Identify which cell holds the provided text, then report its [x, y] central coordinate. 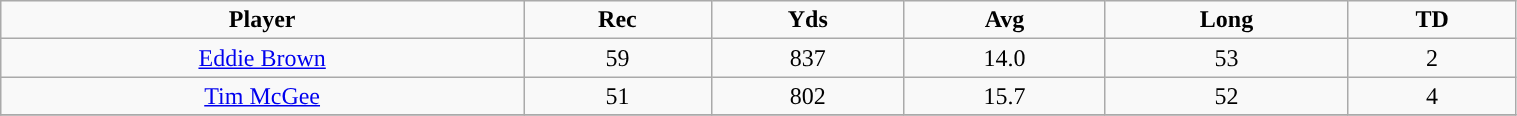
Rec [618, 20]
Eddie Brown [262, 58]
802 [808, 96]
53 [1226, 58]
Tim McGee [262, 96]
2 [1432, 58]
Yds [808, 20]
Player [262, 20]
51 [618, 96]
TD [1432, 20]
Long [1226, 20]
837 [808, 58]
59 [618, 58]
14.0 [1004, 58]
15.7 [1004, 96]
Avg [1004, 20]
4 [1432, 96]
52 [1226, 96]
